Extract the [x, y] coordinate from the center of the cell holding the provided text.  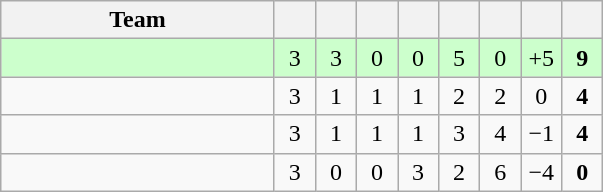
6 [500, 172]
−1 [542, 134]
5 [460, 58]
Team [138, 20]
−4 [542, 172]
+5 [542, 58]
9 [582, 58]
